Return the [X, Y] coordinate for the center point of the cell that contains the specified text.  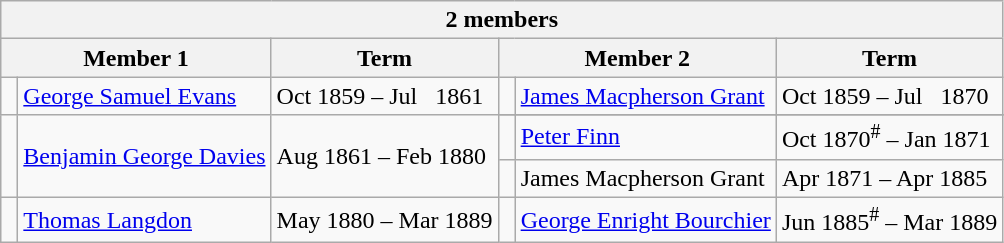
Jun 1885# – Mar 1889 [889, 220]
Benjamin George Davies [144, 156]
Oct 1870# – Jan 1871 [889, 138]
Oct 1859 – Jul 1870 [889, 96]
Oct 1859 – Jul 1861 [384, 96]
Thomas Langdon [144, 220]
George Enright Bourchier [646, 220]
Member 1 [136, 58]
2 members [502, 20]
Apr 1871 – Apr 1885 [889, 178]
Member 2 [637, 58]
George Samuel Evans [144, 96]
Aug 1861 – Feb 1880 [384, 156]
May 1880 – Mar 1889 [384, 220]
Peter Finn [646, 138]
